Find where the given text appears and provide that cell's center as [x, y] coordinate. 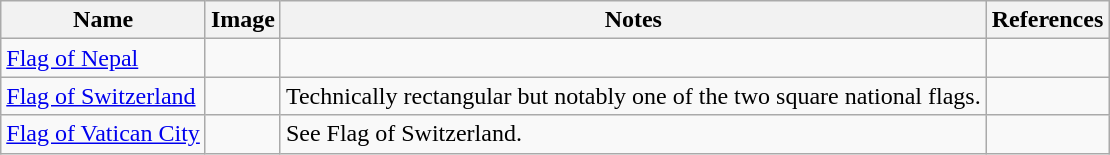
See Flag of Switzerland. [633, 134]
Notes [633, 20]
Flag of Vatican City [104, 134]
References [1048, 20]
Name [104, 20]
Flag of Switzerland [104, 96]
Flag of Nepal [104, 58]
Technically rectangular but notably one of the two square national flags. [633, 96]
Image [242, 20]
